For the text-containing cell, return its midpoint in [X, Y] coordinate format. 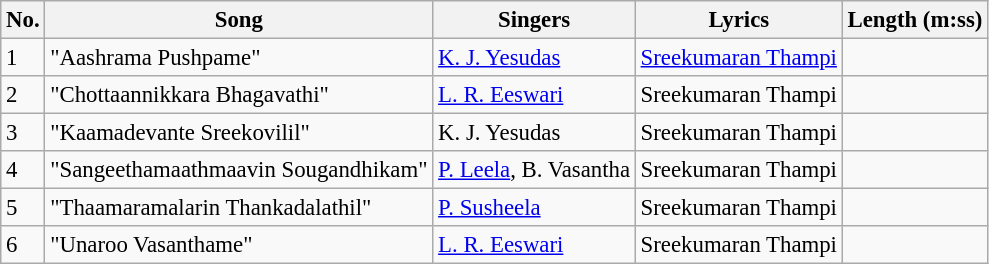
"Aashrama Pushpame" [239, 58]
5 [23, 208]
Length (m:ss) [914, 20]
"Sangeethamaathmaavin Sougandhikam" [239, 170]
3 [23, 133]
P. Susheela [534, 208]
6 [23, 245]
No. [23, 20]
4 [23, 170]
"Kaamadevante Sreekovilil" [239, 133]
"Unaroo Vasanthame" [239, 245]
2 [23, 95]
1 [23, 58]
Singers [534, 20]
Lyrics [738, 20]
Song [239, 20]
"Chottaannikkara Bhagavathi" [239, 95]
P. Leela, B. Vasantha [534, 170]
"Thaamaramalarin Thankadalathil" [239, 208]
